Search for the cell housing the specified text and yield its (x, y) center coordinate. 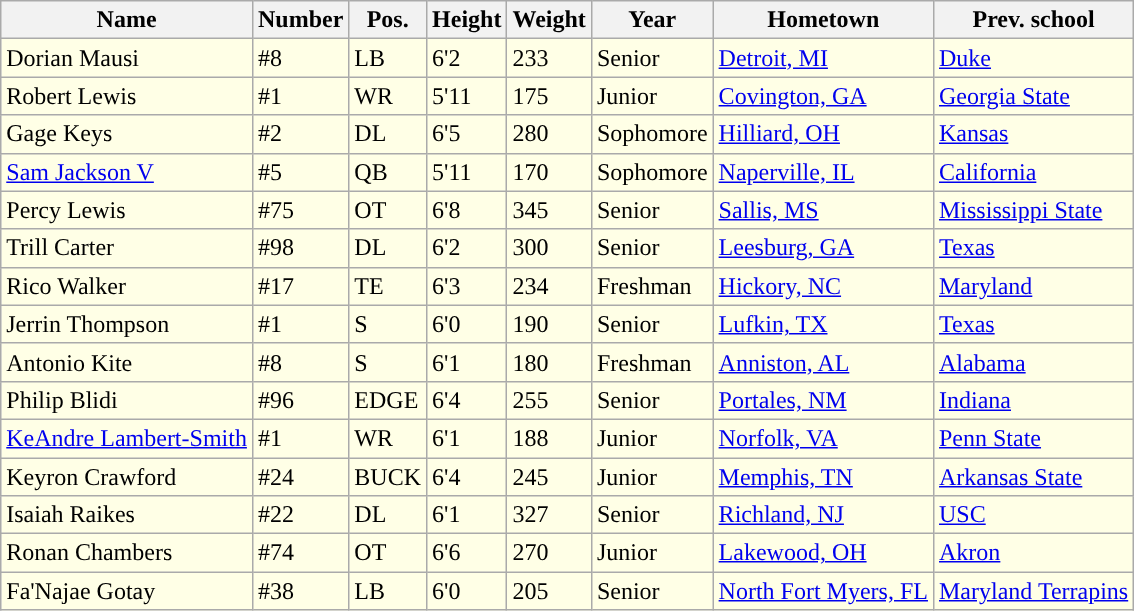
Isaiah Raikes (127, 515)
EDGE (388, 400)
Indiana (1033, 400)
Portales, NM (823, 400)
Sallis, MS (823, 210)
170 (549, 172)
#75 (300, 210)
#74 (300, 553)
6'3 (467, 286)
Height (467, 20)
Name (127, 20)
Hilliard, OH (823, 134)
Antonio Kite (127, 362)
234 (549, 286)
#38 (300, 591)
300 (549, 248)
Norfolk, VA (823, 438)
QB (388, 172)
Hometown (823, 20)
Percy Lewis (127, 210)
Maryland (1033, 286)
#98 (300, 248)
Naperville, IL (823, 172)
Trill Carter (127, 248)
Maryland Terrapins (1033, 591)
255 (549, 400)
180 (549, 362)
California (1033, 172)
190 (549, 324)
Detroit, MI (823, 58)
Georgia State (1033, 96)
Number (300, 20)
#2 (300, 134)
Fa'Najae Gotay (127, 591)
#24 (300, 477)
TE (388, 286)
KeAndre Lambert-Smith (127, 438)
Hickory, NC (823, 286)
188 (549, 438)
#96 (300, 400)
USC (1033, 515)
Penn State (1033, 438)
Robert Lewis (127, 96)
#22 (300, 515)
Jerrin Thompson (127, 324)
BUCK (388, 477)
Year (652, 20)
Prev. school (1033, 20)
Kansas (1033, 134)
Arkansas State (1033, 477)
Covington, GA (823, 96)
Rico Walker (127, 286)
205 (549, 591)
North Fort Myers, FL (823, 591)
280 (549, 134)
#5 (300, 172)
327 (549, 515)
Sam Jackson V (127, 172)
Leesburg, GA (823, 248)
6'8 (467, 210)
175 (549, 96)
Weight (549, 20)
233 (549, 58)
Philip Blidi (127, 400)
Lakewood, OH (823, 553)
270 (549, 553)
Memphis, TN (823, 477)
Mississippi State (1033, 210)
6'5 (467, 134)
6'6 (467, 553)
Dorian Mausi (127, 58)
Keyron Crawford (127, 477)
Gage Keys (127, 134)
Richland, NJ (823, 515)
Ronan Chambers (127, 553)
Duke (1033, 58)
Pos. (388, 20)
Alabama (1033, 362)
Anniston, AL (823, 362)
345 (549, 210)
Lufkin, TX (823, 324)
Akron (1033, 553)
#17 (300, 286)
245 (549, 477)
